Find where the given text appears and provide that cell's center as (X, Y) coordinate. 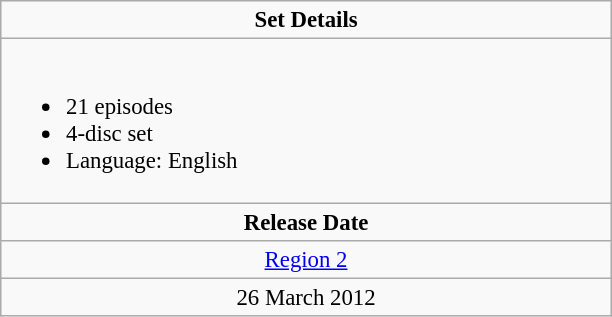
21 episodes4-disc setLanguage: English (306, 121)
26 March 2012 (306, 297)
Release Date (306, 222)
Region 2 (306, 259)
Set Details (306, 20)
